Pinpoint the cell where the given text exists, returning its (x, y) midpoint coordinate. 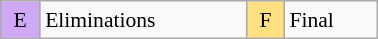
E (20, 20)
F (265, 20)
Eliminations (143, 20)
Final (330, 20)
